Return the [X, Y] coordinate for the center point of the cell that contains the specified text.  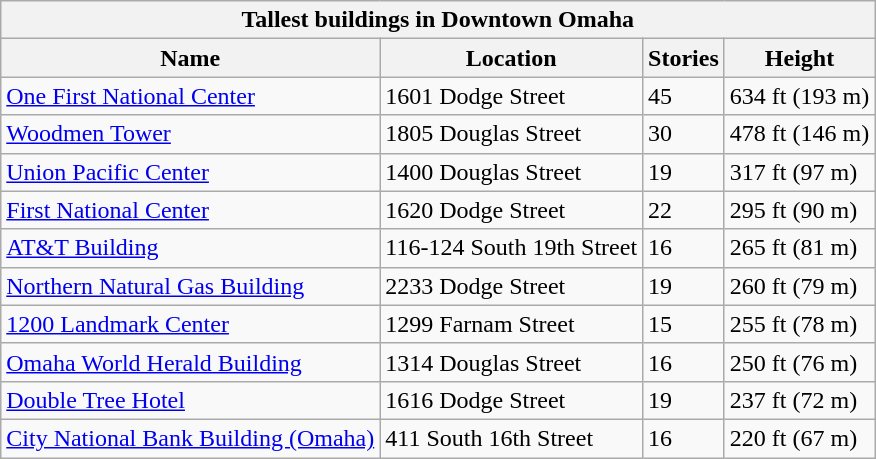
2233 Dodge Street [512, 286]
City National Bank Building (Omaha) [190, 438]
1400 Douglas Street [512, 172]
255 ft (78 m) [799, 324]
Omaha World Herald Building [190, 362]
30 [684, 134]
250 ft (76 m) [799, 362]
Stories [684, 58]
116-124 South 19th Street [512, 248]
One First National Center [190, 96]
478 ft (146 m) [799, 134]
411 South 16th Street [512, 438]
45 [684, 96]
220 ft (67 m) [799, 438]
Location [512, 58]
1620 Dodge Street [512, 210]
1805 Douglas Street [512, 134]
First National Center [190, 210]
634 ft (193 m) [799, 96]
237 ft (72 m) [799, 400]
Northern Natural Gas Building [190, 286]
Union Pacific Center [190, 172]
260 ft (79 m) [799, 286]
Tallest buildings in Downtown Omaha [438, 20]
265 ft (81 m) [799, 248]
AT&T Building [190, 248]
Name [190, 58]
15 [684, 324]
295 ft (90 m) [799, 210]
Height [799, 58]
1601 Dodge Street [512, 96]
1200 Landmark Center [190, 324]
317 ft (97 m) [799, 172]
1314 Douglas Street [512, 362]
1299 Farnam Street [512, 324]
Woodmen Tower [190, 134]
Double Tree Hotel [190, 400]
1616 Dodge Street [512, 400]
22 [684, 210]
